Provide the (X, Y) coordinate of the cell's center where the given text is located.  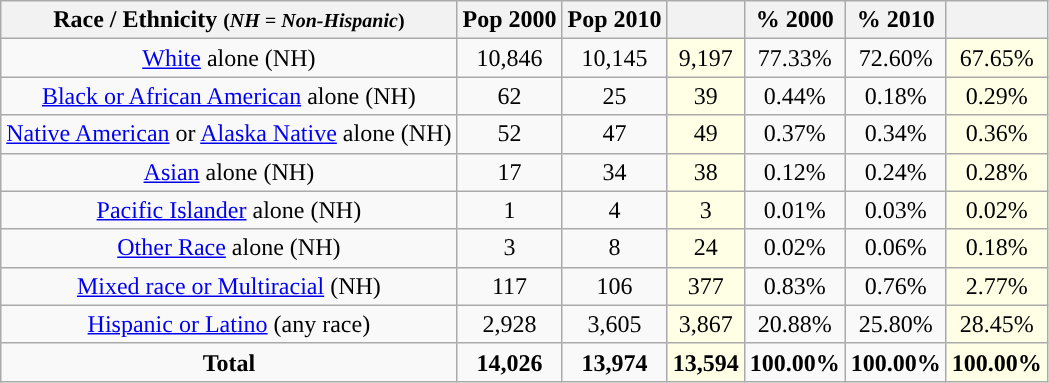
% 2010 (896, 20)
White alone (NH) (229, 58)
38 (706, 172)
106 (614, 286)
8 (614, 248)
17 (510, 172)
Mixed race or Multiracial (NH) (229, 286)
77.33% (794, 58)
0.24% (896, 172)
47 (614, 134)
Native American or Alaska Native alone (NH) (229, 134)
34 (614, 172)
10,846 (510, 58)
28.45% (996, 324)
0.37% (794, 134)
0.36% (996, 134)
% 2000 (794, 20)
39 (706, 96)
13,594 (706, 362)
Black or African American alone (NH) (229, 96)
Asian alone (NH) (229, 172)
1 (510, 210)
20.88% (794, 324)
0.76% (896, 286)
2,928 (510, 324)
Total (229, 362)
2.77% (996, 286)
0.34% (896, 134)
377 (706, 286)
0.28% (996, 172)
0.29% (996, 96)
0.01% (794, 210)
10,145 (614, 58)
0.83% (794, 286)
14,026 (510, 362)
Other Race alone (NH) (229, 248)
Hispanic or Latino (any race) (229, 324)
Pop 2000 (510, 20)
Pop 2010 (614, 20)
0.12% (794, 172)
3,605 (614, 324)
3,867 (706, 324)
24 (706, 248)
0.44% (794, 96)
13,974 (614, 362)
49 (706, 134)
4 (614, 210)
9,197 (706, 58)
67.65% (996, 58)
72.60% (896, 58)
0.06% (896, 248)
117 (510, 286)
62 (510, 96)
Race / Ethnicity (NH = Non-Hispanic) (229, 20)
Pacific Islander alone (NH) (229, 210)
25 (614, 96)
25.80% (896, 324)
0.03% (896, 210)
52 (510, 134)
